Output the (X, Y) coordinate of the center of the cell containing the given text.  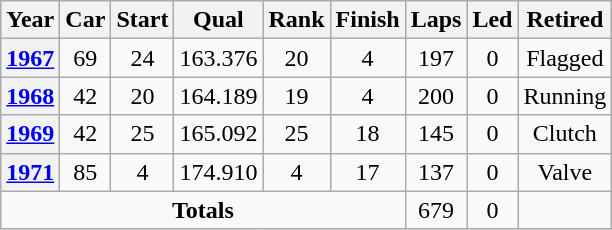
Totals (203, 210)
200 (436, 96)
Flagged (565, 58)
174.910 (218, 172)
Year (30, 20)
137 (436, 172)
Car (86, 20)
24 (142, 58)
1971 (30, 172)
164.189 (218, 96)
Retired (565, 20)
Laps (436, 20)
163.376 (218, 58)
679 (436, 210)
Start (142, 20)
Valve (565, 172)
Running (565, 96)
18 (368, 134)
165.092 (218, 134)
85 (86, 172)
1969 (30, 134)
Qual (218, 20)
197 (436, 58)
Led (492, 20)
17 (368, 172)
19 (296, 96)
69 (86, 58)
Rank (296, 20)
1967 (30, 58)
Finish (368, 20)
145 (436, 134)
1968 (30, 96)
Clutch (565, 134)
